Locate the cell with the specified text and output its (X, Y) center coordinate. 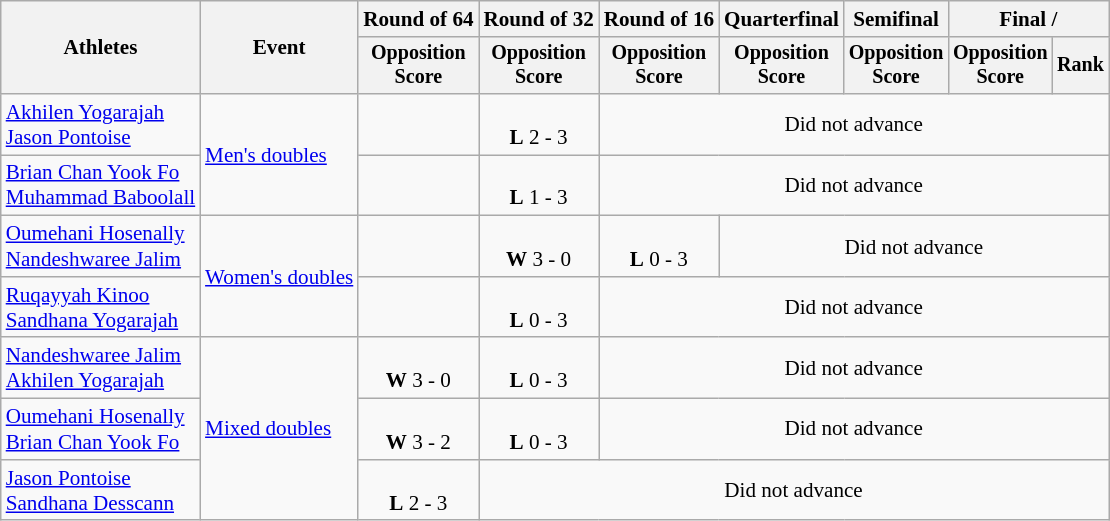
Men's doubles (279, 155)
Event (279, 48)
Akhilen YogarajahJason Pontoise (100, 124)
Quarterfinal (782, 18)
Brian Chan Yook FoMuhammad Baboolall (100, 186)
Semifinal (896, 18)
Final / (1028, 18)
Round of 16 (659, 18)
L 1 - 3 (538, 186)
Round of 64 (418, 18)
Round of 32 (538, 18)
Oumehani HosenallyNandeshwaree Jalim (100, 246)
Athletes (100, 48)
Ruqayyah KinooSandhana Yogarajah (100, 308)
W 3 - 2 (418, 428)
Mixed doubles (279, 430)
Jason PontoiseSandhana Desscann (100, 490)
Rank (1080, 65)
Oumehani HosenallyBrian Chan Yook Fo (100, 428)
Nandeshwaree JalimAkhilen Yogarajah (100, 368)
Women's doubles (279, 277)
